Scan for the cell matching the given text and deliver its [x, y] coordinate at center. 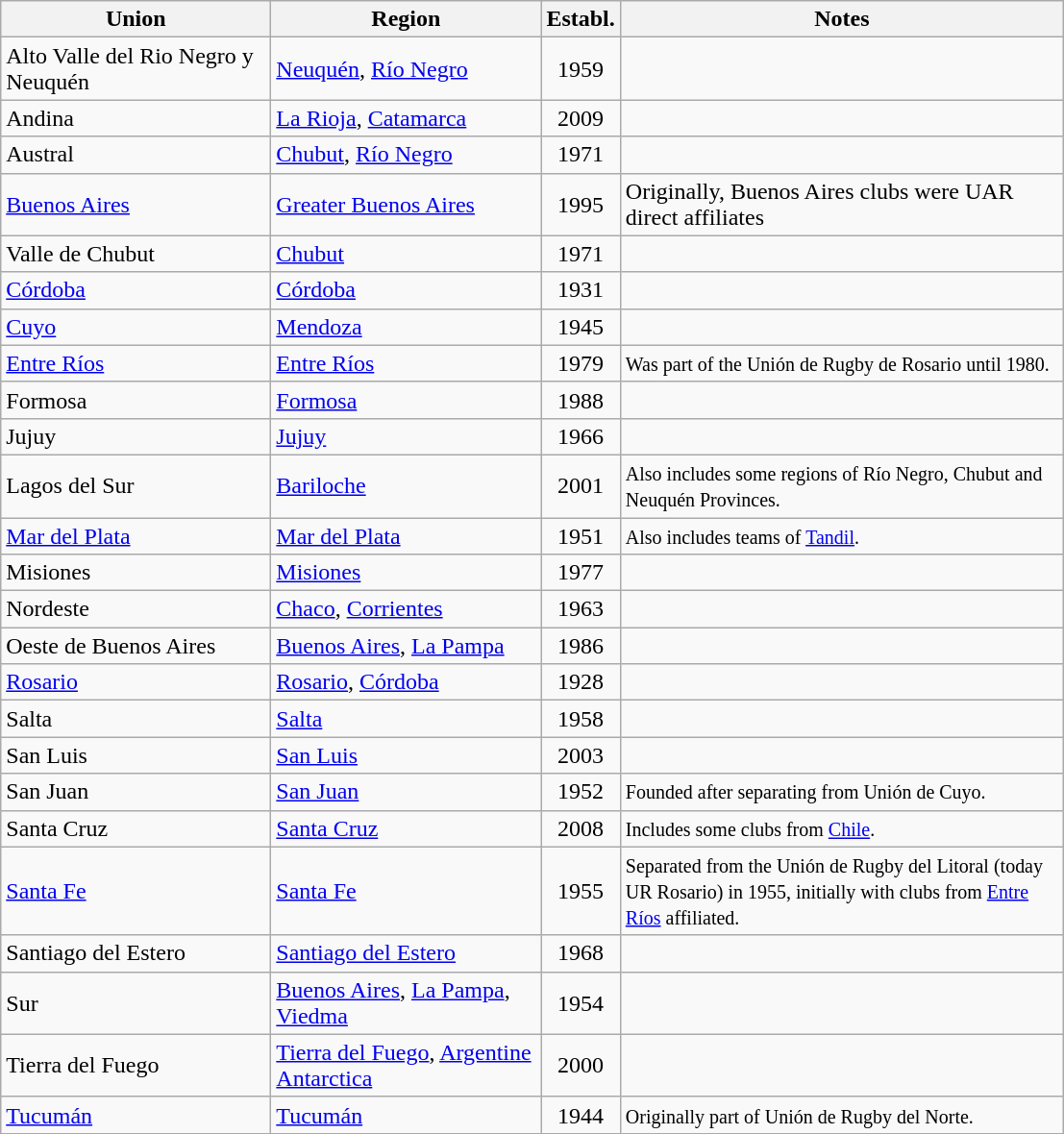
Nordeste [136, 609]
Rosario [136, 682]
Alto Valle del Rio Negro y Neuquén [136, 69]
1988 [581, 400]
1928 [581, 682]
Tierra del Fuego, Argentine Antarctica [406, 1065]
Includes some clubs from Chile. [842, 828]
Oeste de Buenos Aires [136, 646]
1995 [581, 204]
1959 [581, 69]
Chaco, Corrientes [406, 609]
Chubut [406, 254]
1952 [581, 792]
2003 [581, 755]
La Rioja, Catamarca [406, 118]
1945 [581, 327]
Neuquén, Río Negro [406, 69]
Sur [136, 1003]
1944 [581, 1115]
Buenos Aires, La Pampa, Viedma [406, 1003]
1951 [581, 535]
Tierra del Fuego [136, 1065]
Notes [842, 19]
Separated from the Unión de Rugby del Litoral (today UR Rosario) in 1955, initially with clubs from Entre Ríos affiliated. [842, 891]
1979 [581, 363]
Originally, Buenos Aires clubs were UAR direct affiliates [842, 204]
1963 [581, 609]
1977 [581, 573]
Valle de Chubut [136, 254]
Lagos del Sur [136, 486]
Rosario, Córdoba [406, 682]
1966 [581, 436]
1968 [581, 953]
2009 [581, 118]
1955 [581, 891]
Also includes some regions of Río Negro, Chubut and Neuquén Provinces. [842, 486]
2008 [581, 828]
1954 [581, 1003]
Andina [136, 118]
Austral [136, 155]
Founded after separating from Unión de Cuyo. [842, 792]
Buenos Aires, La Pampa [406, 646]
Union [136, 19]
1958 [581, 719]
Cuyo [136, 327]
2001 [581, 486]
Also includes teams of Tandil. [842, 535]
1986 [581, 646]
Was part of the Unión de Rugby de Rosario until 1980. [842, 363]
Mendoza [406, 327]
Greater Buenos Aires [406, 204]
Buenos Aires [136, 204]
Chubut, Río Negro [406, 155]
2000 [581, 1065]
Region [406, 19]
Bariloche [406, 486]
Originally part of Unión de Rugby del Norte. [842, 1115]
1931 [581, 290]
Establ. [581, 19]
